Provide the (x, y) coordinate of the cell's center where the given text is located.  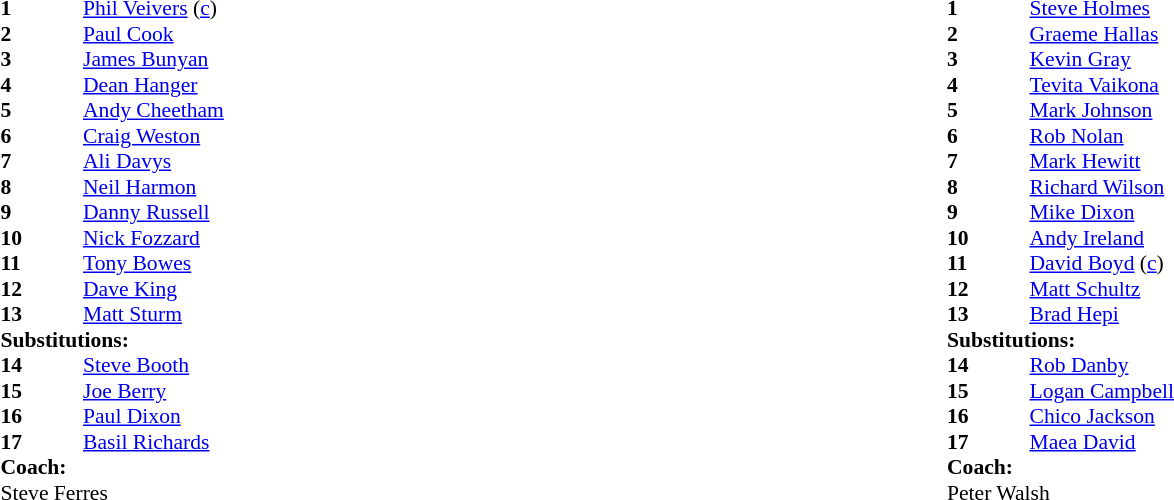
Tevita Vaikona (1102, 85)
Andy Ireland (1102, 238)
Dean Hanger (154, 85)
David Boyd (c) (1102, 263)
James Bunyan (154, 59)
Logan Campbell (1102, 391)
Matt Sturm (154, 315)
Mark Johnson (1102, 111)
Maea David (1102, 442)
Andy Cheetham (154, 111)
Mark Hewitt (1102, 161)
Steve Booth (154, 365)
Brad Hepi (1102, 315)
Richard Wilson (1102, 187)
Craig Weston (154, 136)
Mike Dixon (1102, 213)
Paul Dixon (154, 417)
Matt Schultz (1102, 289)
Chico Jackson (1102, 417)
Neil Harmon (154, 187)
Danny Russell (154, 213)
Nick Fozzard (154, 238)
Kevin Gray (1102, 59)
Dave King (154, 289)
Joe Berry (154, 391)
Rob Nolan (1102, 136)
Tony Bowes (154, 263)
Ali Davys (154, 161)
Rob Danby (1102, 365)
Paul Cook (154, 34)
Graeme Hallas (1102, 34)
Basil Richards (154, 442)
